Output the [x, y] coordinate of the center of the cell containing the given text.  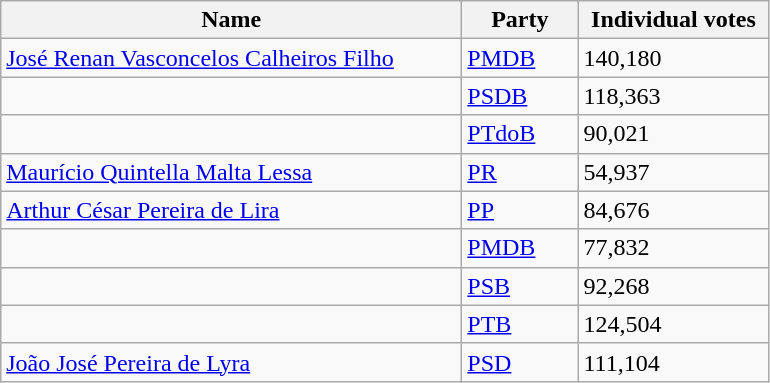
77,832 [674, 248]
Name [232, 20]
PSB [520, 286]
90,021 [674, 134]
Maurício Quintella Malta Lessa [232, 172]
84,676 [674, 210]
Arthur César Pereira de Lira [232, 210]
PP [520, 210]
111,104 [674, 362]
João José Pereira de Lyra [232, 362]
140,180 [674, 58]
PSDB [520, 96]
Party [520, 20]
Individual votes [674, 20]
José Renan Vasconcelos Calheiros Filho [232, 58]
92,268 [674, 286]
PSD [520, 362]
PTdoB [520, 134]
124,504 [674, 324]
PR [520, 172]
PTB [520, 324]
54,937 [674, 172]
118,363 [674, 96]
